From the cell containing the given text, extract its center point as (x, y) coordinate. 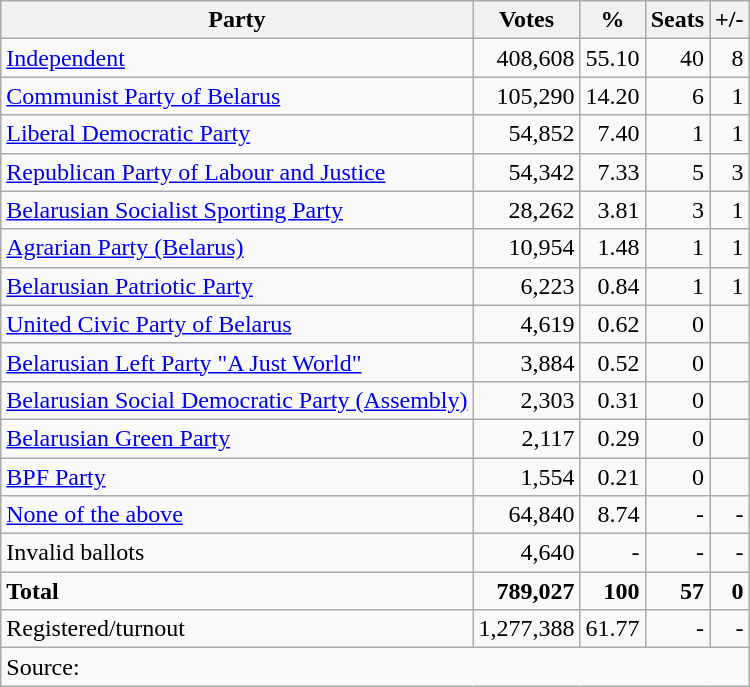
0.29 (612, 438)
4,640 (526, 553)
Source: (375, 667)
0.31 (612, 400)
3.81 (612, 210)
0.84 (612, 286)
55.10 (612, 58)
14.20 (612, 96)
Republican Party of Labour and Justice (237, 172)
United Civic Party of Belarus (237, 324)
7.40 (612, 134)
54,852 (526, 134)
Belarusian Patriotic Party (237, 286)
100 (612, 591)
Belarusian Left Party "A Just World" (237, 362)
Registered/turnout (237, 629)
1,277,388 (526, 629)
28,262 (526, 210)
0.21 (612, 477)
Votes (526, 20)
8 (730, 58)
54,342 (526, 172)
5 (677, 172)
Belarusian Social Democratic Party (Assembly) (237, 400)
Party (237, 20)
61.77 (612, 629)
3,884 (526, 362)
Belarusian Green Party (237, 438)
Agrarian Party (Belarus) (237, 248)
105,290 (526, 96)
Invalid ballots (237, 553)
57 (677, 591)
1.48 (612, 248)
64,840 (526, 515)
2,117 (526, 438)
7.33 (612, 172)
4,619 (526, 324)
Communist Party of Belarus (237, 96)
8.74 (612, 515)
% (612, 20)
BPF Party (237, 477)
6,223 (526, 286)
10,954 (526, 248)
789,027 (526, 591)
408,608 (526, 58)
Independent (237, 58)
+/- (730, 20)
0.52 (612, 362)
2,303 (526, 400)
6 (677, 96)
40 (677, 58)
Seats (677, 20)
None of the above (237, 515)
Liberal Democratic Party (237, 134)
Belarusian Socialist Sporting Party (237, 210)
1,554 (526, 477)
0.62 (612, 324)
Total (237, 591)
